Return the [x, y] coordinate for the center point of the cell that contains the specified text.  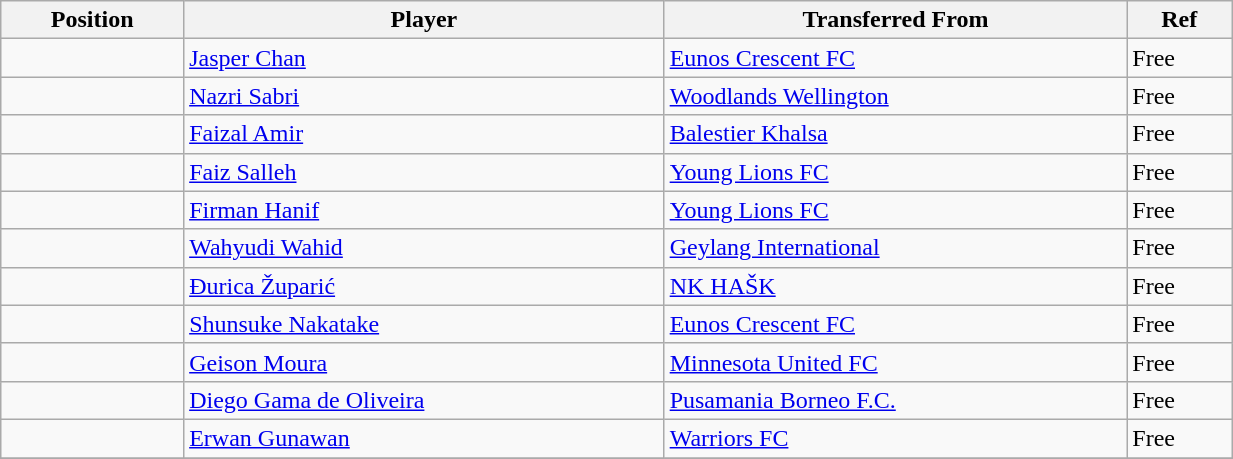
Pusamania Borneo F.C. [896, 400]
Firman Hanif [424, 210]
Geylang International [896, 248]
Balestier Khalsa [896, 134]
Nazri Sabri [424, 96]
Jasper Chan [424, 58]
Warriors FC [896, 438]
Position [92, 20]
Đurica Župarić [424, 286]
Wahyudi Wahid [424, 248]
Faiz Salleh [424, 172]
Player [424, 20]
Erwan Gunawan [424, 438]
Ref [1180, 20]
Faizal Amir [424, 134]
Transferred From [896, 20]
Geison Moura [424, 362]
Woodlands Wellington [896, 96]
NK HAŠK [896, 286]
Diego Gama de Oliveira [424, 400]
Shunsuke Nakatake [424, 324]
Minnesota United FC [896, 362]
